Identify which cell holds the provided text, then report its [x, y] central coordinate. 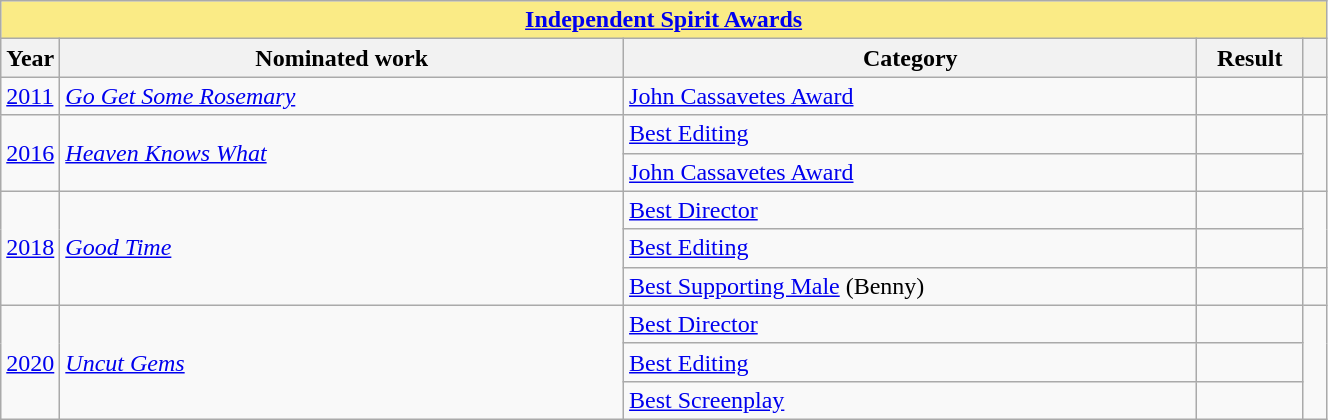
Nominated work [342, 58]
2016 [30, 153]
2011 [30, 96]
Result [1250, 58]
Year [30, 58]
Independent Spirit Awards [664, 20]
Category [910, 58]
Good Time [342, 248]
Best Supporting Male (Benny) [910, 286]
Uncut Gems [342, 362]
2018 [30, 248]
Best Screenplay [910, 400]
Heaven Knows What [342, 153]
Go Get Some Rosemary [342, 96]
2020 [30, 362]
